Output the [X, Y] coordinate of the center of the cell containing the given text.  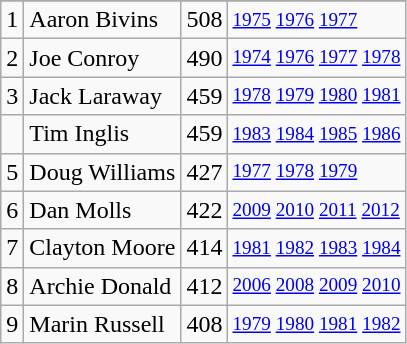
508 [204, 20]
7 [12, 248]
3 [12, 96]
490 [204, 58]
1979 1980 1981 1982 [316, 324]
Joe Conroy [102, 58]
2006 2008 2009 2010 [316, 286]
8 [12, 286]
Marin Russell [102, 324]
1981 1982 1983 1984 [316, 248]
427 [204, 172]
1974 1976 1977 1978 [316, 58]
1977 1978 1979 [316, 172]
408 [204, 324]
5 [12, 172]
9 [12, 324]
1975 1976 1977 [316, 20]
Tim Inglis [102, 134]
2 [12, 58]
422 [204, 210]
1983 1984 1985 1986 [316, 134]
2009 2010 2011 2012 [316, 210]
Jack Laraway [102, 96]
Dan Molls [102, 210]
Aaron Bivins [102, 20]
Archie Donald [102, 286]
6 [12, 210]
Clayton Moore [102, 248]
412 [204, 286]
1978 1979 1980 1981 [316, 96]
414 [204, 248]
Doug Williams [102, 172]
1 [12, 20]
